Detect which cell encompasses the target text, then output its (X, Y) center coordinate. 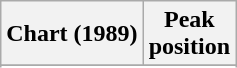
Peakposition (189, 34)
Chart (1989) (72, 34)
